Scan for the cell matching the given text and deliver its (x, y) coordinate at center. 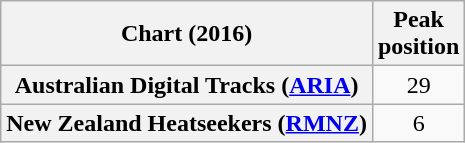
Peak position (418, 34)
29 (418, 85)
Chart (2016) (187, 34)
Australian Digital Tracks (ARIA) (187, 85)
6 (418, 123)
New Zealand Heatseekers (RMNZ) (187, 123)
